Capture the cell that displays the provided text and extract its [X, Y] central coordinate. 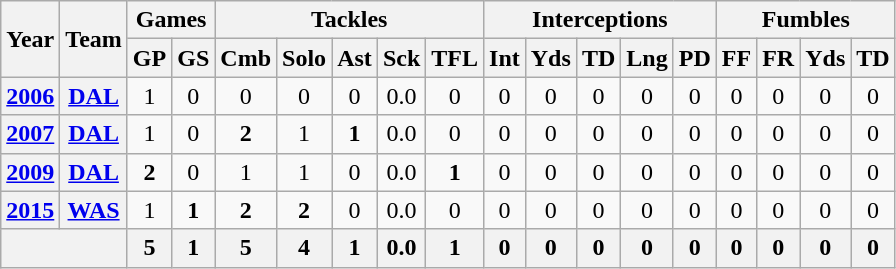
TFL [455, 58]
2007 [30, 134]
FF [736, 58]
Cmb [246, 58]
2015 [30, 210]
2006 [30, 96]
2009 [30, 172]
GP [149, 58]
WAS [94, 210]
Solo [304, 58]
Fumbles [806, 20]
Games [170, 20]
PD [694, 58]
GS [194, 58]
Interceptions [600, 20]
Lng [647, 58]
Int [505, 58]
Year [30, 39]
Team [94, 39]
4 [304, 248]
Sck [401, 58]
Ast [355, 58]
FR [778, 58]
Tackles [350, 20]
